Provide the [X, Y] coordinate of the cell's center where the given text is located.  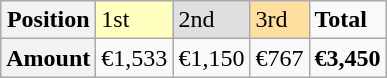
€3,450 [348, 58]
€1,533 [134, 58]
3rd [280, 20]
Position [48, 20]
1st [134, 20]
Total [348, 20]
2nd [212, 20]
Amount [48, 58]
€767 [280, 58]
€1,150 [212, 58]
